Find where the given text appears and provide that cell's center as [x, y] coordinate. 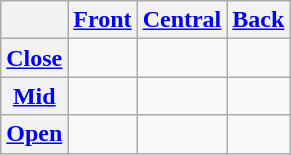
Back [258, 20]
Central [182, 20]
Open [34, 134]
Close [34, 58]
Front [102, 20]
Mid [34, 96]
